From the cell containing the given text, extract its center point as [X, Y] coordinate. 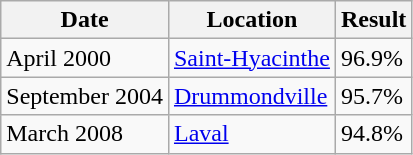
Date [85, 20]
96.9% [373, 58]
April 2000 [85, 58]
March 2008 [85, 134]
Saint-Hyacinthe [252, 58]
Drummondville [252, 96]
September 2004 [85, 96]
Laval [252, 134]
Result [373, 20]
Location [252, 20]
94.8% [373, 134]
95.7% [373, 96]
